For the text-containing cell, return its midpoint in [X, Y] coordinate format. 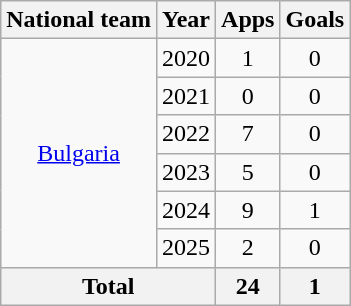
National team [79, 20]
2021 [186, 96]
9 [248, 210]
5 [248, 172]
Apps [248, 20]
2 [248, 248]
Year [186, 20]
Goals [315, 20]
2022 [186, 134]
2024 [186, 210]
Total [108, 286]
2020 [186, 58]
2023 [186, 172]
Bulgaria [79, 153]
7 [248, 134]
2025 [186, 248]
24 [248, 286]
